Provide the (X, Y) coordinate of the cell's center where the given text is located.  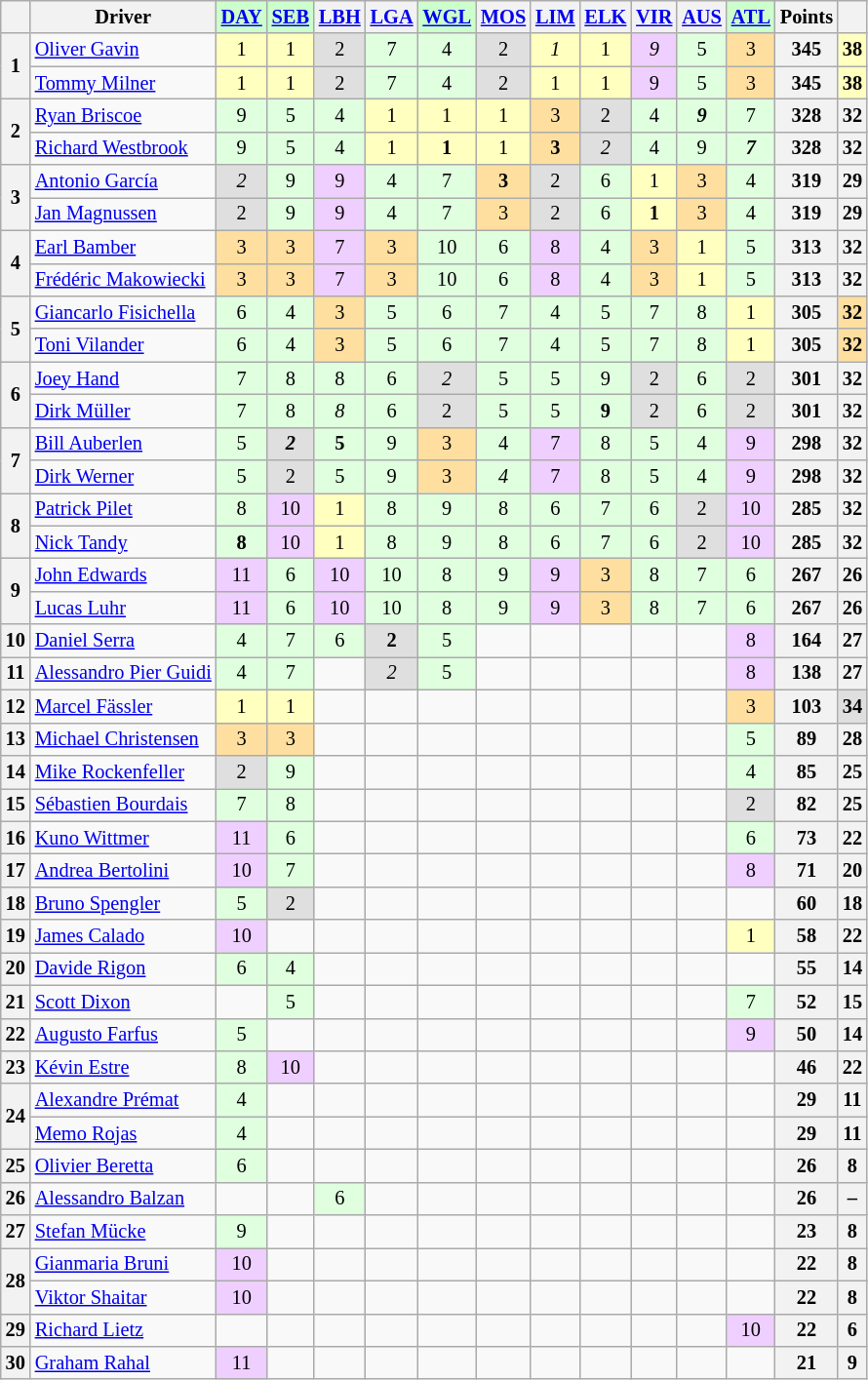
19 (16, 936)
MOS (503, 17)
Andrea Bertolini (123, 870)
Bruno Spengler (123, 903)
Lucas Luhr (123, 608)
Dirk Müller (123, 411)
LBH (339, 17)
Stefan Mücke (123, 1232)
Alessandro Pier Guidi (123, 673)
Ryan Briscoe (123, 115)
46 (807, 1067)
Sébastien Bourdais (123, 805)
Driver (123, 17)
Kévin Estre (123, 1067)
Mike Rockenfeller (123, 771)
Patrick Pilet (123, 509)
Augusto Farfus (123, 1035)
Joey Hand (123, 378)
Tommy Milner (123, 83)
Bill Auberlen (123, 444)
Richard Westbrook (123, 148)
Marcel Fässler (123, 706)
Kuno Wittmer (123, 838)
164 (807, 641)
James Calado (123, 936)
Alexandre Prémat (123, 1100)
24 (16, 1116)
ELK (607, 17)
Memo Rojas (123, 1133)
52 (807, 1002)
17 (16, 870)
Daniel Serra (123, 641)
85 (807, 771)
55 (807, 968)
AUS (701, 17)
LIM (555, 17)
Earl Bamber (123, 247)
82 (807, 805)
Olivier Beretta (123, 1165)
138 (807, 673)
– (852, 1199)
VIR (653, 17)
Graham Rahal (123, 1362)
DAY (242, 17)
Michael Christensen (123, 739)
89 (807, 739)
ATL (751, 17)
50 (807, 1035)
Gianmaria Bruni (123, 1264)
30 (16, 1362)
Alessandro Balzan (123, 1199)
Jan Magnussen (123, 214)
Davide Rigon (123, 968)
LGA (392, 17)
71 (807, 870)
34 (852, 706)
SEB (291, 17)
58 (807, 936)
60 (807, 903)
WGL (447, 17)
Dirk Werner (123, 477)
Giancarlo Fisichella (123, 312)
Viktor Shaitar (123, 1297)
Scott Dixon (123, 1002)
13 (16, 739)
Oliver Gavin (123, 50)
12 (16, 706)
Richard Lietz (123, 1330)
Nick Tandy (123, 542)
John Edwards (123, 574)
16 (16, 838)
Antonio García (123, 181)
Toni Vilander (123, 345)
73 (807, 838)
Frédéric Makowiecki (123, 280)
103 (807, 706)
Points (807, 17)
